Provide the (X, Y) coordinate of the cell's center where the given text is located.  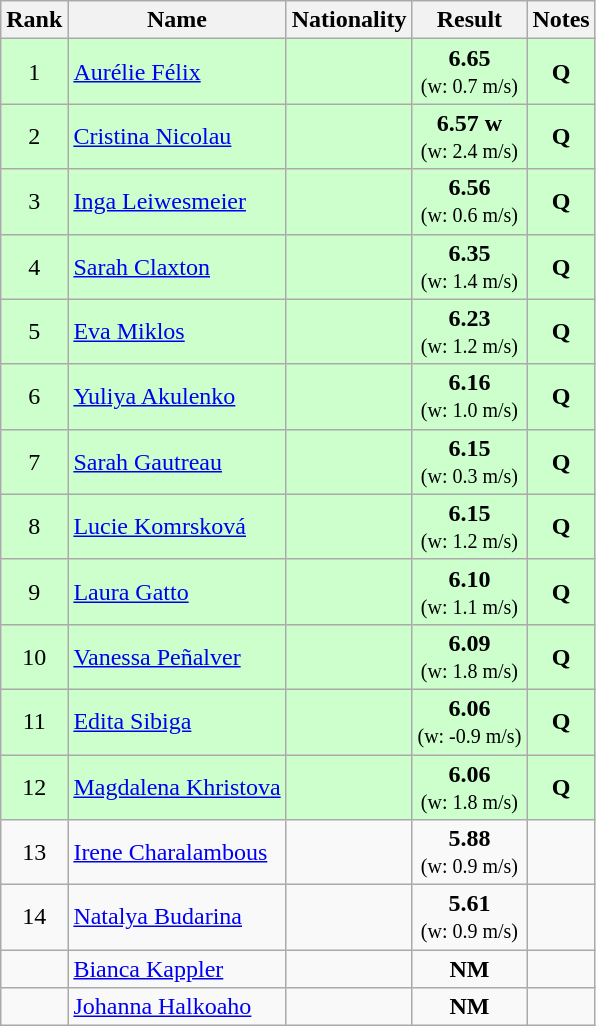
5.88(w: 0.9 m/s) (470, 852)
10 (34, 656)
Lucie Komrsková (177, 526)
14 (34, 918)
6.23(w: 1.2 m/s) (470, 332)
Result (470, 20)
4 (34, 266)
6.09(w: 1.8 m/s) (470, 656)
Eva Miklos (177, 332)
6.06(w: -0.9 m/s) (470, 722)
6.56(w: 0.6 m/s) (470, 202)
Vanessa Peñalver (177, 656)
6.15(w: 1.2 m/s) (470, 526)
Name (177, 20)
3 (34, 202)
6 (34, 396)
6.35(w: 1.4 m/s) (470, 266)
Cristina Nicolau (177, 136)
Notes (561, 20)
7 (34, 462)
Aurélie Félix (177, 72)
2 (34, 136)
1 (34, 72)
Nationality (349, 20)
Edita Sibiga (177, 722)
Irene Charalambous (177, 852)
Johanna Halkoaho (177, 1007)
5.61(w: 0.9 m/s) (470, 918)
5 (34, 332)
8 (34, 526)
9 (34, 592)
Bianca Kappler (177, 969)
6.57 w(w: 2.4 m/s) (470, 136)
6.10(w: 1.1 m/s) (470, 592)
11 (34, 722)
Magdalena Khristova (177, 786)
Sarah Claxton (177, 266)
Natalya Budarina (177, 918)
Laura Gatto (177, 592)
Sarah Gautreau (177, 462)
6.15(w: 0.3 m/s) (470, 462)
Inga Leiwesmeier (177, 202)
12 (34, 786)
Yuliya Akulenko (177, 396)
6.16(w: 1.0 m/s) (470, 396)
Rank (34, 20)
6.06(w: 1.8 m/s) (470, 786)
13 (34, 852)
6.65(w: 0.7 m/s) (470, 72)
